Extract the [X, Y] coordinate from the center of the cell holding the provided text.  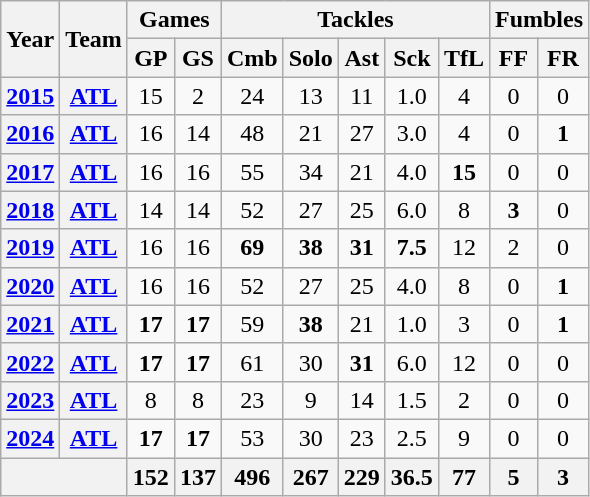
2016 [30, 134]
34 [310, 172]
2024 [30, 438]
2018 [30, 210]
48 [252, 134]
Ast [362, 58]
24 [252, 96]
Cmb [252, 58]
69 [252, 248]
229 [362, 477]
Games [174, 20]
GS [198, 58]
2023 [30, 400]
FR [562, 58]
Tackles [355, 20]
55 [252, 172]
2019 [30, 248]
2015 [30, 96]
152 [150, 477]
11 [362, 96]
GP [150, 58]
59 [252, 324]
267 [310, 477]
137 [198, 477]
Year [30, 39]
Fumbles [538, 20]
2.5 [412, 438]
2020 [30, 286]
61 [252, 362]
53 [252, 438]
3.0 [412, 134]
Sck [412, 58]
Solo [310, 58]
Team [94, 39]
TfL [464, 58]
FF [513, 58]
1.5 [412, 400]
7.5 [412, 248]
77 [464, 477]
2017 [30, 172]
5 [513, 477]
13 [310, 96]
2022 [30, 362]
2021 [30, 324]
36.5 [412, 477]
496 [252, 477]
